Find where the given text appears and provide that cell's center as [x, y] coordinate. 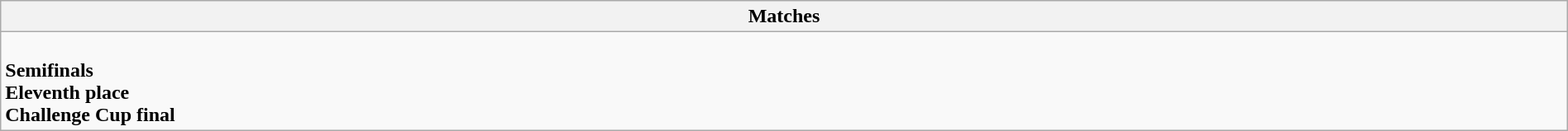
Matches [784, 16]
Semifinals Eleventh place Challenge Cup final [784, 81]
